Extract the [x, y] coordinate from the center of the cell holding the provided text.  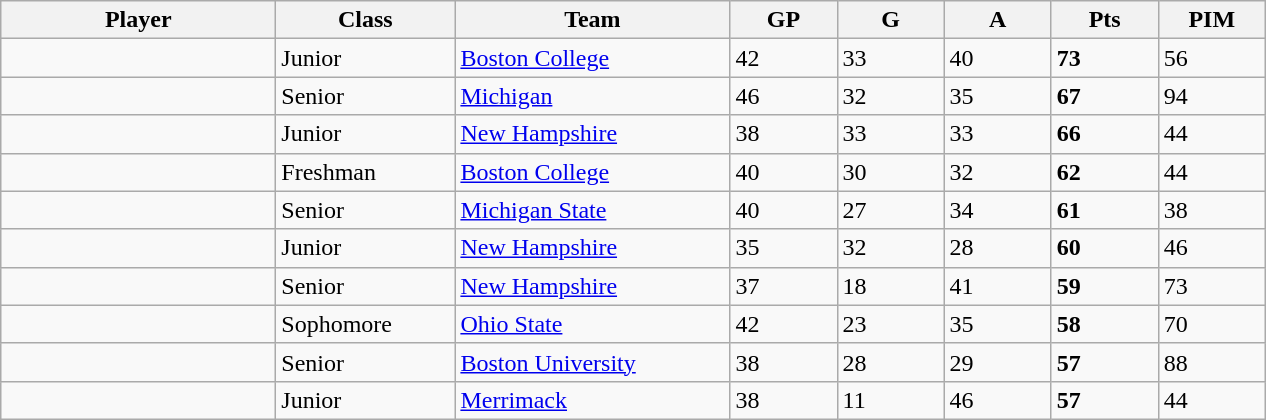
62 [1104, 172]
A [998, 20]
11 [890, 400]
Michigan State [592, 210]
34 [998, 210]
56 [1212, 58]
18 [890, 286]
41 [998, 286]
Ohio State [592, 324]
30 [890, 172]
27 [890, 210]
Class [366, 20]
Pts [1104, 20]
60 [1104, 248]
Player [138, 20]
29 [998, 362]
23 [890, 324]
66 [1104, 134]
94 [1212, 96]
70 [1212, 324]
Boston University [592, 362]
PIM [1212, 20]
59 [1104, 286]
37 [784, 286]
G [890, 20]
67 [1104, 96]
88 [1212, 362]
61 [1104, 210]
Freshman [366, 172]
GP [784, 20]
Merrimack [592, 400]
Team [592, 20]
Michigan [592, 96]
58 [1104, 324]
Sophomore [366, 324]
